Determine the (X, Y) coordinate at the center of the cell enclosing the given text.  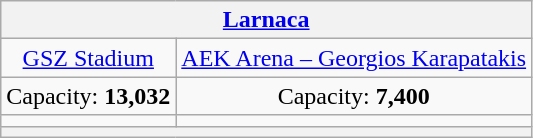
Capacity: 7,400 (354, 96)
AEK Arena – Georgios Karapatakis (354, 58)
Capacity: 13,032 (88, 96)
GSZ Stadium (88, 58)
Larnaca (266, 20)
